Return the [x, y] coordinate for the center point of the cell that contains the specified text.  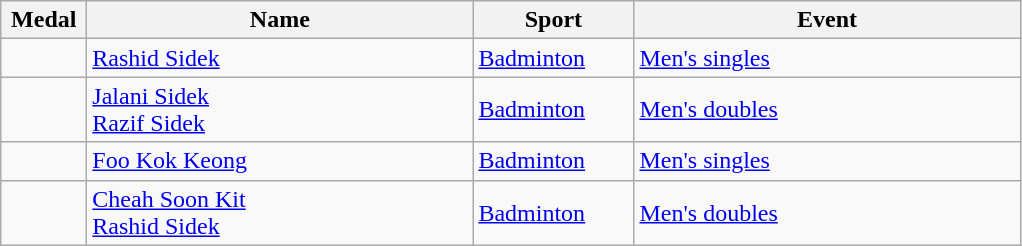
Cheah Soon KitRashid Sidek [280, 212]
Jalani SidekRazif Sidek [280, 110]
Event [827, 20]
Sport [554, 20]
Foo Kok Keong [280, 161]
Rashid Sidek [280, 58]
Medal [44, 20]
Name [280, 20]
